For the text-containing cell, return its midpoint in [X, Y] coordinate format. 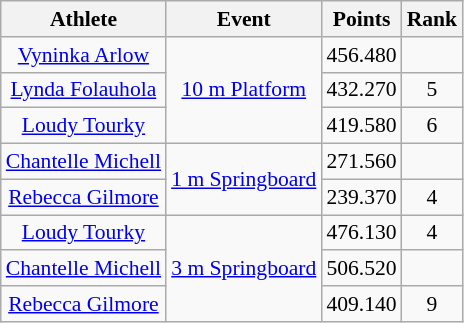
6 [432, 126]
Points [361, 19]
3 m Springboard [244, 268]
506.520 [361, 269]
9 [432, 304]
10 m Platform [244, 90]
271.560 [361, 162]
432.270 [361, 90]
Vyninka Arlow [84, 55]
476.130 [361, 233]
419.580 [361, 126]
239.370 [361, 197]
456.480 [361, 55]
Athlete [84, 19]
Rank [432, 19]
Event [244, 19]
5 [432, 90]
1 m Springboard [244, 180]
Lynda Folauhola [84, 90]
409.140 [361, 304]
